Return the (X, Y) coordinate for the center point of the cell that contains the specified text.  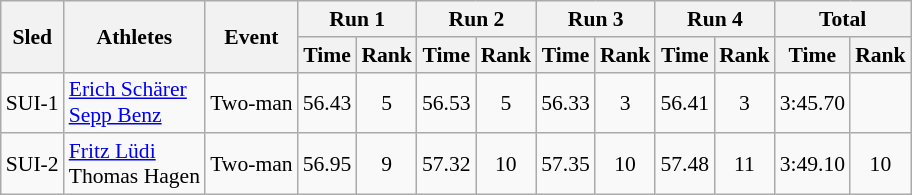
Sled (32, 36)
3:49.10 (812, 164)
56.95 (328, 164)
Athletes (134, 36)
Run 3 (596, 19)
57.48 (684, 164)
56.43 (328, 102)
56.41 (684, 102)
11 (744, 164)
Run 4 (714, 19)
56.53 (446, 102)
Run 1 (358, 19)
Event (252, 36)
3:45.70 (812, 102)
Erich SchärerSepp Benz (134, 102)
SUI-1 (32, 102)
SUI-2 (32, 164)
Run 2 (476, 19)
Fritz LüdiThomas Hagen (134, 164)
57.35 (566, 164)
9 (386, 164)
57.32 (446, 164)
56.33 (566, 102)
Total (843, 19)
